Pinpoint the cell where the given text exists, returning its (x, y) midpoint coordinate. 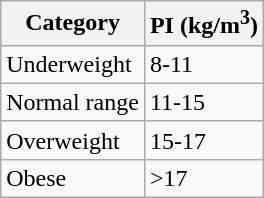
Category (73, 24)
>17 (204, 178)
Normal range (73, 102)
15-17 (204, 140)
11-15 (204, 102)
PI (kg/m3) (204, 24)
Obese (73, 178)
Underweight (73, 64)
Overweight (73, 140)
8-11 (204, 64)
